Output the [X, Y] coordinate of the center of the cell containing the given text.  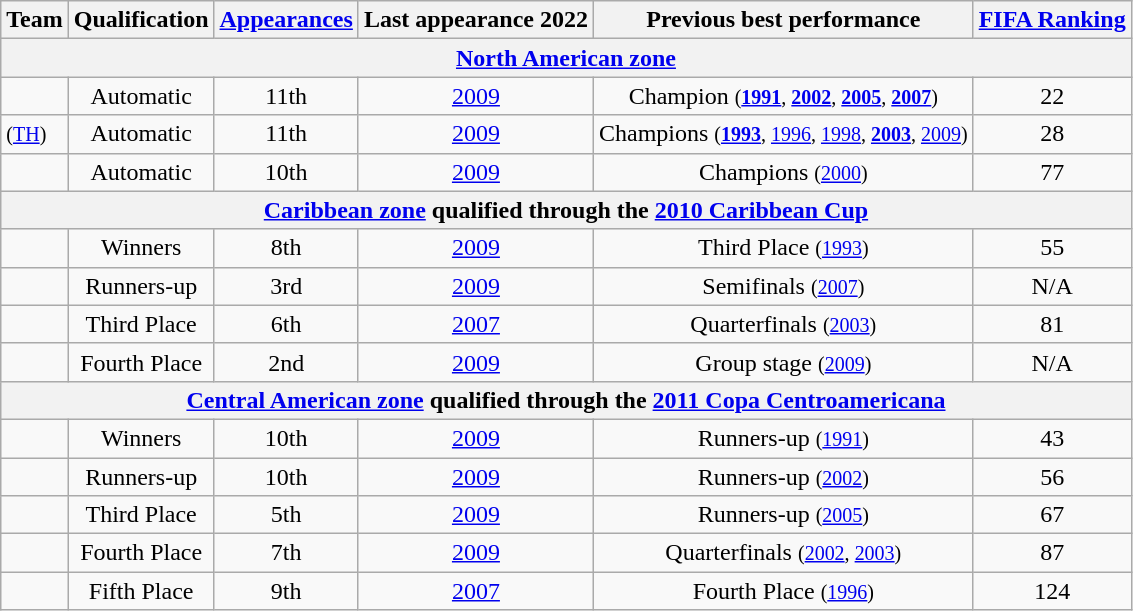
Group stage (2009) [783, 362]
Appearances [286, 20]
Last appearance 2022 [476, 20]
Central American zone qualified through the 2011 Copa Centroamericana [566, 400]
Champion (1991, 2002, 2005, 2007) [783, 96]
Fourth Place (1996) [783, 591]
Fifth Place [141, 591]
28 [1052, 134]
8th [286, 248]
FIFA Ranking [1052, 20]
Quarterfinals (2003) [783, 324]
6th [286, 324]
(TH) [35, 134]
7th [286, 553]
77 [1052, 172]
Runners-up (1991) [783, 438]
3rd [286, 286]
Champions (2000) [783, 172]
81 [1052, 324]
2nd [286, 362]
Runners-up (2005) [783, 515]
North American zone [566, 58]
55 [1052, 248]
Third Place (1993) [783, 248]
5th [286, 515]
56 [1052, 477]
9th [286, 591]
124 [1052, 591]
Champions (1993, 1996, 1998, 2003, 2009) [783, 134]
22 [1052, 96]
Qualification [141, 20]
Semifinals (2007) [783, 286]
Team [35, 20]
Caribbean zone qualified through the 2010 Caribbean Cup [566, 210]
87 [1052, 553]
Quarterfinals (2002, 2003) [783, 553]
43 [1052, 438]
67 [1052, 515]
Runners-up (2002) [783, 477]
Previous best performance [783, 20]
